Output the [X, Y] coordinate of the center of the cell containing the given text.  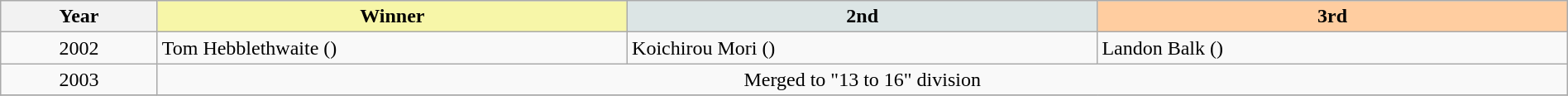
Merged to "13 to 16" division [862, 79]
Tom Hebblethwaite () [392, 48]
Year [79, 17]
Winner [392, 17]
2002 [79, 48]
3rd [1332, 17]
Koichirou Mori () [863, 48]
2003 [79, 79]
Landon Balk () [1332, 48]
2nd [863, 17]
